Detect which cell encompasses the target text, then output its (X, Y) center coordinate. 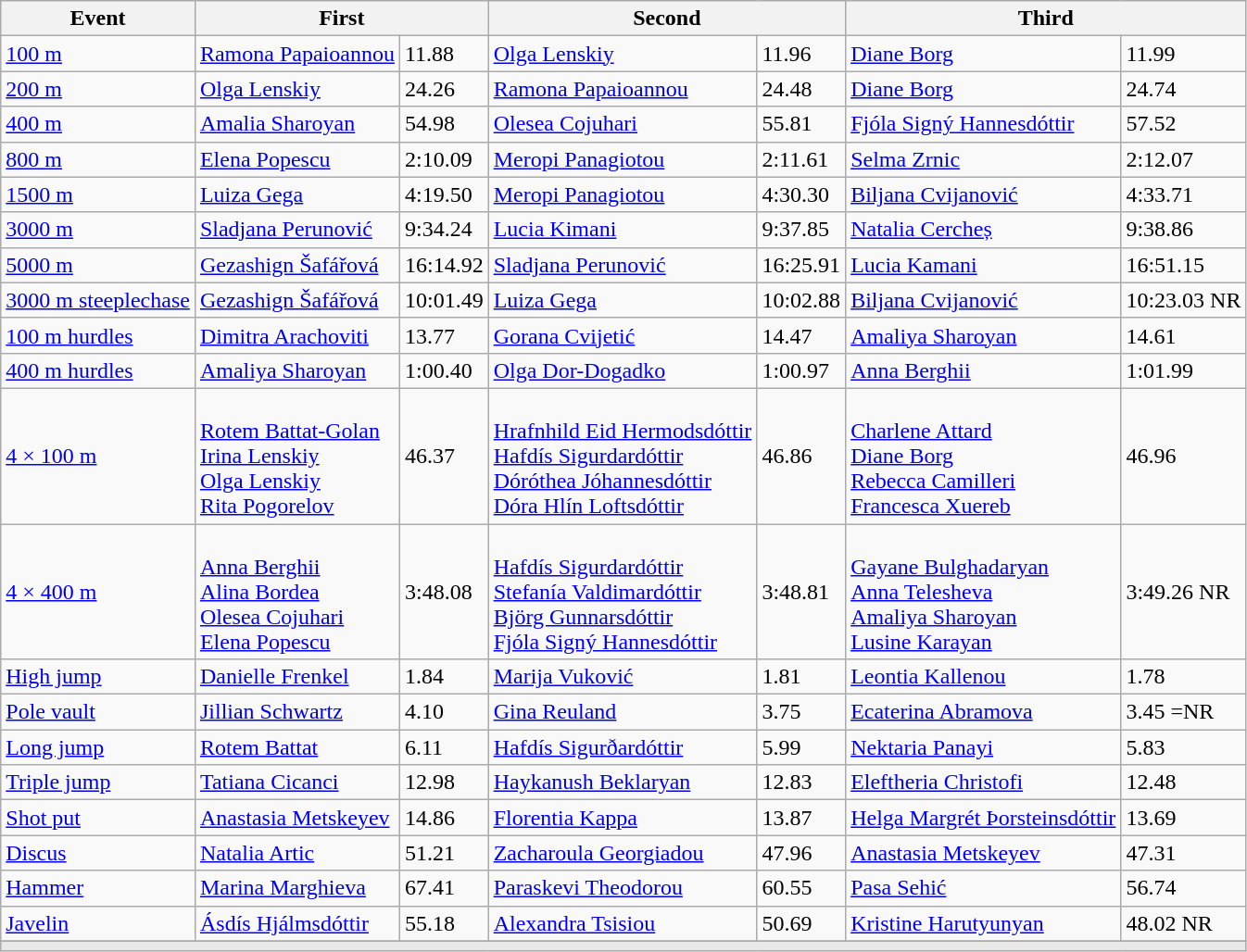
14.47 (801, 335)
Event (98, 19)
47.96 (801, 853)
11.99 (1184, 54)
Selma Zrnic (984, 159)
12.98 (444, 783)
60.55 (801, 888)
800 m (98, 159)
9:37.85 (801, 230)
Fjóla Signý Hannesdóttir (984, 124)
200 m (98, 89)
46.86 (801, 456)
1500 m (98, 194)
3.75 (801, 712)
Javelin (98, 923)
Hafdís Sigurðardóttir (623, 747)
1:01.99 (1184, 370)
Third (1046, 19)
3:49.26 NR (1184, 592)
Helga Margrét Þorsteinsdóttir (984, 818)
Lucia Kimani (623, 230)
4:33.71 (1184, 194)
Jillian Schwartz (296, 712)
24.74 (1184, 89)
Pasa Sehić (984, 888)
Danielle Frenkel (296, 677)
57.52 (1184, 124)
3:48.81 (801, 592)
100 m hurdles (98, 335)
Amalia Sharoyan (296, 124)
Long jump (98, 747)
1:00.40 (444, 370)
2:10.09 (444, 159)
14.61 (1184, 335)
11.88 (444, 54)
13.77 (444, 335)
Olga Dor-Dogadko (623, 370)
47.31 (1184, 853)
13.69 (1184, 818)
Hrafnhild Eid HermodsdóttirHafdís SigurdardóttirDóróthea JóhannesdóttirDóra Hlín Loftsdóttir (623, 456)
16:25.91 (801, 265)
Gorana Cvijetić (623, 335)
Kristine Harutyunyan (984, 923)
9:34.24 (444, 230)
Dimitra Arachoviti (296, 335)
Tatiana Cicanci (296, 783)
3000 m (98, 230)
54.98 (444, 124)
Zacharoula Georgiadou (623, 853)
Triple jump (98, 783)
12.48 (1184, 783)
Marija Vuković (623, 677)
Ecaterina Abramova (984, 712)
Nektaria Panayi (984, 747)
4:19.50 (444, 194)
Charlene AttardDiane BorgRebecca CamilleriFrancesca Xuereb (984, 456)
1.84 (444, 677)
Lucia Kamani (984, 265)
4:30.30 (801, 194)
12.83 (801, 783)
Gayane BulghadaryanAnna TeleshevaAmaliya SharoyanLusine Karayan (984, 592)
Leontia Kallenou (984, 677)
400 m (98, 124)
46.96 (1184, 456)
Second (667, 19)
46.37 (444, 456)
1:00.97 (801, 370)
16:14.92 (444, 265)
3.45 =NR (1184, 712)
6.11 (444, 747)
Florentia Kappa (623, 818)
Paraskevi Theodorou (623, 888)
Elena Popescu (296, 159)
67.41 (444, 888)
14.86 (444, 818)
First (341, 19)
2:11.61 (801, 159)
2:12.07 (1184, 159)
9:38.86 (1184, 230)
55.18 (444, 923)
Marina Marghieva (296, 888)
10:01.49 (444, 300)
50.69 (801, 923)
10:02.88 (801, 300)
13.87 (801, 818)
Hafdís SigurdardóttirStefanía ValdimardóttirBjörg GunnarsdóttirFjóla Signý Hannesdóttir (623, 592)
Eleftheria Christofi (984, 783)
400 m hurdles (98, 370)
Olesea Cojuhari (623, 124)
1.78 (1184, 677)
Discus (98, 853)
55.81 (801, 124)
Haykanush Beklaryan (623, 783)
51.21 (444, 853)
24.26 (444, 89)
48.02 NR (1184, 923)
10:23.03 NR (1184, 300)
Gina Reuland (623, 712)
Shot put (98, 818)
Natalia Cercheș (984, 230)
24.48 (801, 89)
100 m (98, 54)
Rotem Battat-GolanIrina LenskiyOlga LenskiyRita Pogorelov (296, 456)
5.83 (1184, 747)
Rotem Battat (296, 747)
56.74 (1184, 888)
5000 m (98, 265)
3000 m steeplechase (98, 300)
Pole vault (98, 712)
Hammer (98, 888)
High jump (98, 677)
3:48.08 (444, 592)
4 × 100 m (98, 456)
Natalia Artic (296, 853)
5.99 (801, 747)
4.10 (444, 712)
Anna Berghii (984, 370)
1.81 (801, 677)
11.96 (801, 54)
Ásdís Hjálmsdóttir (296, 923)
4 × 400 m (98, 592)
Alexandra Tsisiou (623, 923)
Anna BerghiiAlina BordeaOlesea CojuhariElena Popescu (296, 592)
16:51.15 (1184, 265)
